Identify which cell holds the provided text, then report its (x, y) central coordinate. 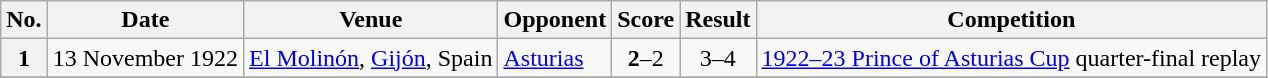
3–4 (718, 58)
Date (145, 20)
Score (646, 20)
Opponent (555, 20)
2–2 (646, 58)
Venue (371, 20)
Asturias (555, 58)
El Molinón, Gijón, Spain (371, 58)
13 November 1922 (145, 58)
1922–23 Prince of Asturias Cup quarter-final replay (1011, 58)
Competition (1011, 20)
No. (24, 20)
Result (718, 20)
1 (24, 58)
